Extract the (X, Y) coordinate from the center of the cell holding the provided text.  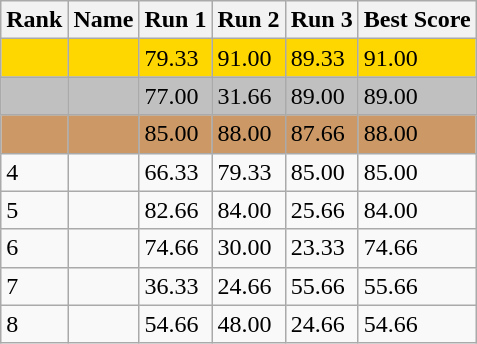
89.33 (322, 58)
6 (34, 248)
5 (34, 210)
25.66 (322, 210)
7 (34, 286)
Name (104, 20)
8 (34, 324)
30.00 (248, 248)
Run 2 (248, 20)
Run 3 (322, 20)
23.33 (322, 248)
Rank (34, 20)
82.66 (176, 210)
66.33 (176, 172)
4 (34, 172)
Best Score (417, 20)
Run 1 (176, 20)
31.66 (248, 96)
77.00 (176, 96)
87.66 (322, 134)
36.33 (176, 286)
48.00 (248, 324)
